Identify which cell holds the provided text, then report its (X, Y) central coordinate. 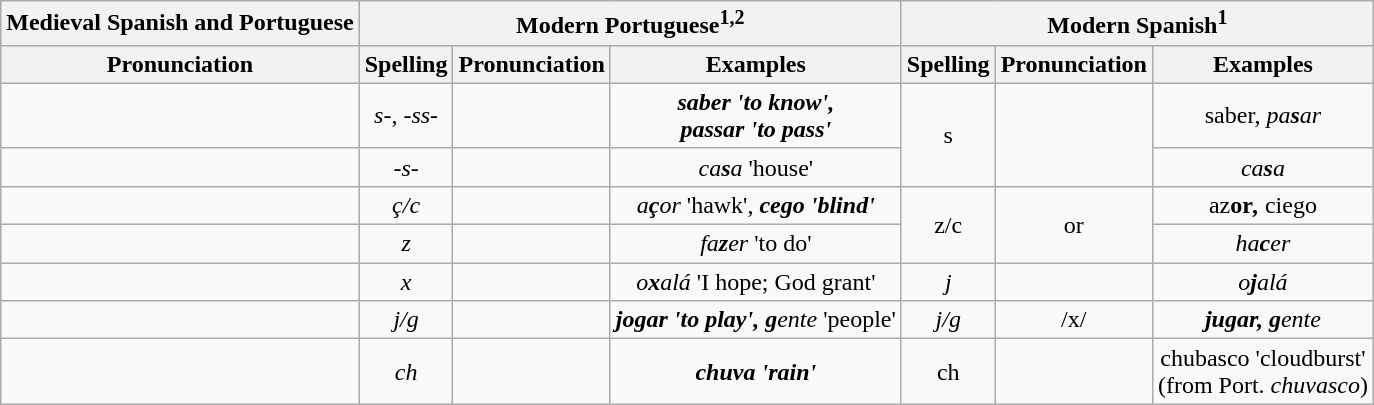
ç/c (406, 205)
oxalá 'I hope; God grant' (756, 282)
saber 'to know',passar 'to pass' (756, 116)
casa 'house' (756, 167)
x (406, 282)
jugar, gente (1262, 320)
z/c (948, 224)
açor 'hawk', cego 'blind' (756, 205)
saber, pasar (1262, 116)
/x/ (1074, 320)
s-, -ss- (406, 116)
casa (1262, 167)
fazer 'to do' (756, 244)
z (406, 244)
or (1074, 224)
chuva 'rain' (756, 372)
jogar 'to play', gente 'people' (756, 320)
s (948, 134)
azor, ciego (1262, 205)
Modern Spanish1 (1137, 24)
-s- (406, 167)
hacer (1262, 244)
Modern Portuguese1,2 (630, 24)
Medieval Spanish and Portuguese (180, 24)
chubasco 'cloudburst'(from Port. chuvasco) (1262, 372)
ojalá (1262, 282)
j (948, 282)
